Capture the cell that displays the provided text and extract its [X, Y] central coordinate. 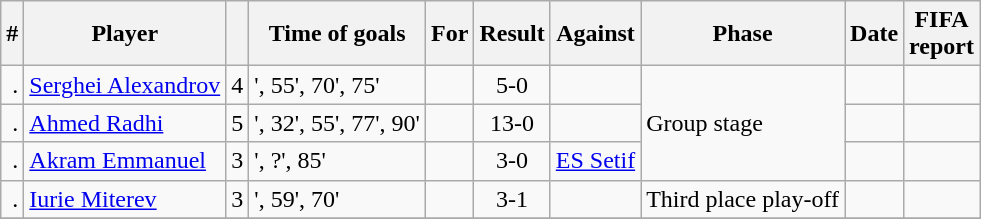
', 55', 70', 75' [338, 85]
', ?', 85' [338, 161]
For [449, 34]
Group stage [743, 123]
Phase [743, 34]
Iurie Miterev [125, 199]
Against [595, 34]
FIFAreport [942, 34]
Date [874, 34]
3-1 [512, 199]
Player [125, 34]
5 [238, 123]
3-0 [512, 161]
', 32', 55', 77', 90' [338, 123]
ES Setif [595, 161]
5-0 [512, 85]
Akram Emmanuel [125, 161]
Ahmed Radhi [125, 123]
Serghei Alexandrov [125, 85]
Result [512, 34]
13-0 [512, 123]
4 [238, 85]
Third place play-off [743, 199]
# [12, 34]
', 59', 70' [338, 199]
Time of goals [338, 34]
